Scan for the cell matching the given text and deliver its [x, y] coordinate at center. 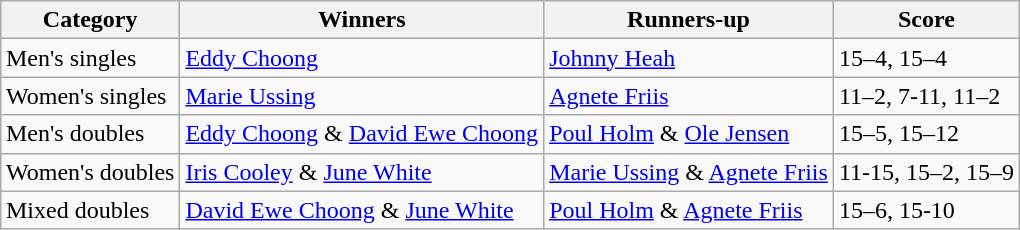
11-15, 15–2, 15–9 [926, 172]
11–2, 7-11, 11–2 [926, 96]
Women's doubles [90, 172]
15–6, 15-10 [926, 210]
David Ewe Choong & June White [362, 210]
Women's singles [90, 96]
Eddy Choong [362, 58]
15–4, 15–4 [926, 58]
Marie Ussing & Agnete Friis [689, 172]
Eddy Choong & David Ewe Choong [362, 134]
Poul Holm & Agnete Friis [689, 210]
Agnete Friis [689, 96]
Poul Holm & Ole Jensen [689, 134]
Men's doubles [90, 134]
Johnny Heah [689, 58]
Runners-up [689, 20]
15–5, 15–12 [926, 134]
Marie Ussing [362, 96]
Iris Cooley & June White [362, 172]
Winners [362, 20]
Score [926, 20]
Men's singles [90, 58]
Mixed doubles [90, 210]
Category [90, 20]
